Find where the given text appears and provide that cell's center as [X, Y] coordinate. 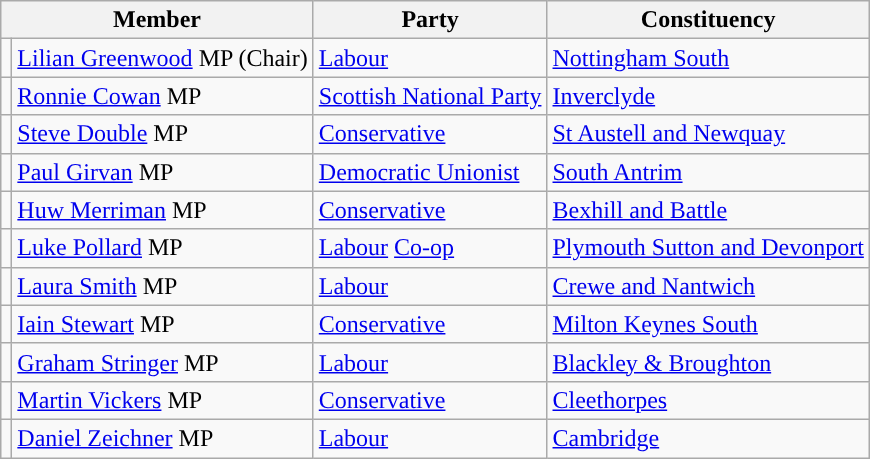
Martin Vickers MP [162, 400]
Democratic Unionist [430, 172]
Laura Smith MP [162, 286]
Constituency [708, 20]
Ronnie Cowan MP [162, 96]
Daniel Zeichner MP [162, 438]
Iain Stewart MP [162, 324]
Graham Stringer MP [162, 362]
St Austell and Newquay [708, 134]
Plymouth Sutton and Devonport [708, 248]
Crewe and Nantwich [708, 286]
Inverclyde [708, 96]
Scottish National Party [430, 96]
Labour Co-op [430, 248]
Steve Double MP [162, 134]
South Antrim [708, 172]
Milton Keynes South [708, 324]
Huw Merriman MP [162, 210]
Blackley & Broughton [708, 362]
Bexhill and Battle [708, 210]
Nottingham South [708, 58]
Party [430, 20]
Lilian Greenwood MP (Chair) [162, 58]
Cleethorpes [708, 400]
Member [158, 20]
Paul Girvan MP [162, 172]
Cambridge [708, 438]
Luke Pollard MP [162, 248]
